From the cell containing the given text, extract its center point as [x, y] coordinate. 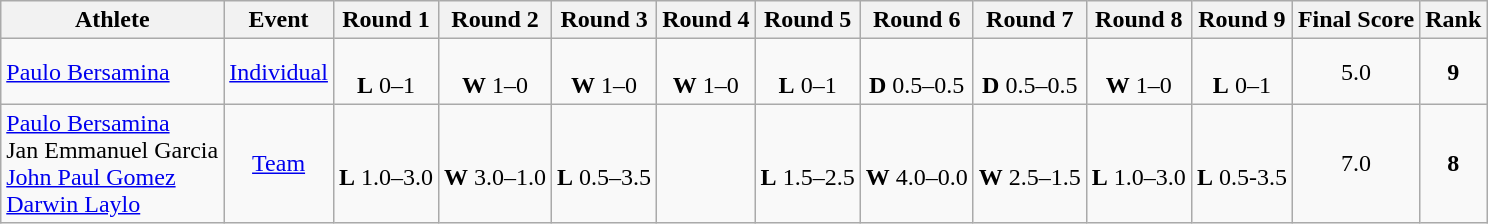
Round 8 [1138, 20]
Paulo Bersamina [112, 72]
Final Score [1356, 20]
Round 3 [604, 20]
L 0.5–3.5 [604, 164]
Team [279, 164]
Round 1 [386, 20]
5.0 [1356, 72]
W 4.0–0.0 [916, 164]
W 2.5–1.5 [1030, 164]
Round 5 [808, 20]
Rank [1454, 20]
Paulo BersaminaJan Emmanuel GarciaJohn Paul GomezDarwin Laylo [112, 164]
Individual [279, 72]
8 [1454, 164]
Round 2 [496, 20]
W 3.0–1.0 [496, 164]
9 [1454, 72]
Round 6 [916, 20]
Round 7 [1030, 20]
L 1.5–2.5 [808, 164]
Athlete [112, 20]
Round 4 [706, 20]
L 0.5-3.5 [1242, 164]
7.0 [1356, 164]
Event [279, 20]
Round 9 [1242, 20]
